Find where the given text appears and provide that cell's center as (X, Y) coordinate. 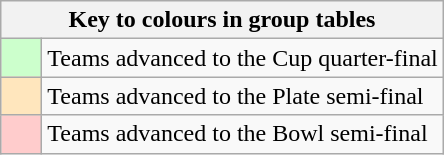
Teams advanced to the Plate semi-final (242, 96)
Key to colours in group tables (222, 20)
Teams advanced to the Bowl semi-final (242, 134)
Teams advanced to the Cup quarter-final (242, 58)
